From the cell containing the given text, extract its center point as [x, y] coordinate. 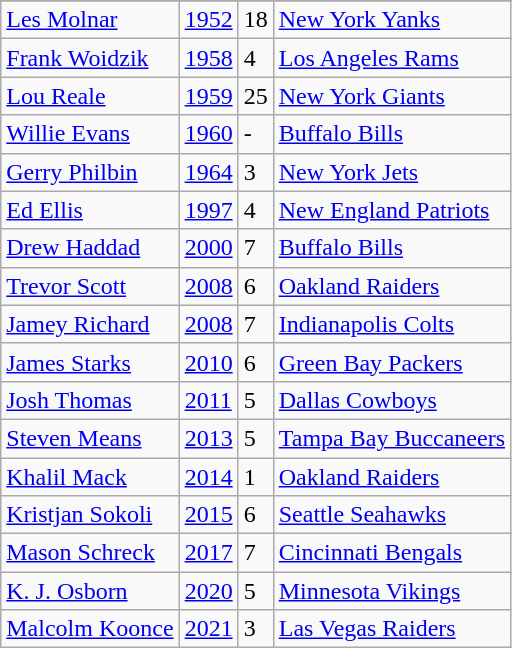
Dallas Cowboys [392, 400]
Jamey Richard [90, 324]
Drew Haddad [90, 248]
Frank Woidzik [90, 58]
New York Giants [392, 96]
Malcolm Koonce [90, 629]
Gerry Philbin [90, 172]
Seattle Seahawks [392, 515]
Indianapolis Colts [392, 324]
Josh Thomas [90, 400]
2013 [208, 438]
2011 [208, 400]
Steven Means [90, 438]
Khalil Mack [90, 477]
New York Jets [392, 172]
Les Molnar [90, 20]
18 [256, 20]
Tampa Bay Buccaneers [392, 438]
Trevor Scott [90, 286]
- [256, 134]
Green Bay Packers [392, 362]
Kristjan Sokoli [90, 515]
Minnesota Vikings [392, 591]
1959 [208, 96]
Mason Schreck [90, 553]
2010 [208, 362]
1 [256, 477]
Los Angeles Rams [392, 58]
1964 [208, 172]
2017 [208, 553]
1960 [208, 134]
New York Yanks [392, 20]
Lou Reale [90, 96]
2000 [208, 248]
New England Patriots [392, 210]
Ed Ellis [90, 210]
2015 [208, 515]
2021 [208, 629]
K. J. Osborn [90, 591]
1952 [208, 20]
1958 [208, 58]
Willie Evans [90, 134]
Cincinnati Bengals [392, 553]
Las Vegas Raiders [392, 629]
James Starks [90, 362]
2020 [208, 591]
1997 [208, 210]
2014 [208, 477]
25 [256, 96]
